Locate the cell with the specified text and output its (x, y) center coordinate. 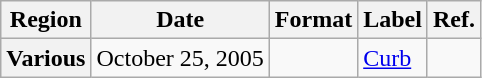
Region (46, 20)
Curb (393, 58)
Ref. (454, 20)
October 25, 2005 (180, 58)
Date (180, 20)
Format (313, 20)
Various (46, 58)
Label (393, 20)
